From the cell containing the given text, extract its center point as (X, Y) coordinate. 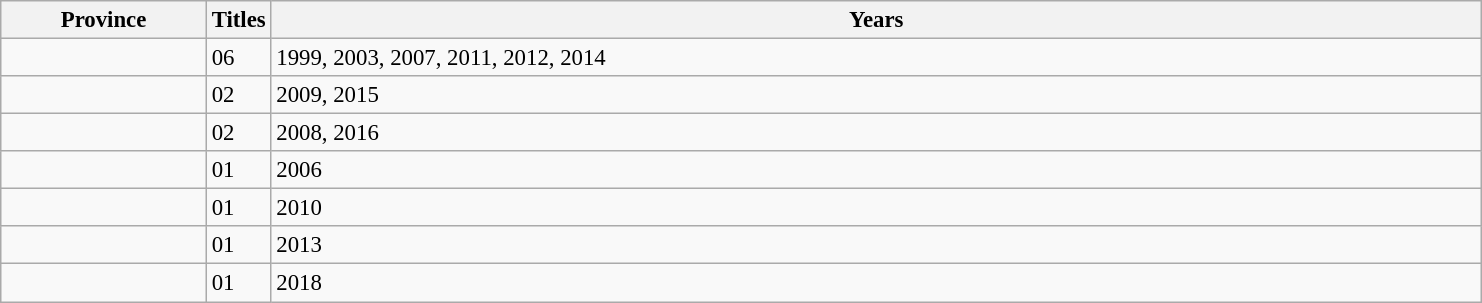
06 (238, 58)
Titles (238, 20)
Province (104, 20)
1999, 2003, 2007, 2011, 2012, 2014 (876, 58)
2010 (876, 208)
2018 (876, 283)
Years (876, 20)
2009, 2015 (876, 95)
2008, 2016 (876, 133)
2006 (876, 170)
2013 (876, 245)
